Pinpoint the cell where the given text exists, returning its (X, Y) midpoint coordinate. 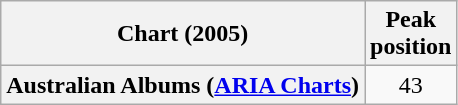
Peakposition (411, 34)
43 (411, 85)
Australian Albums (ARIA Charts) (183, 85)
Chart (2005) (183, 34)
